For the text-containing cell, return its midpoint in [x, y] coordinate format. 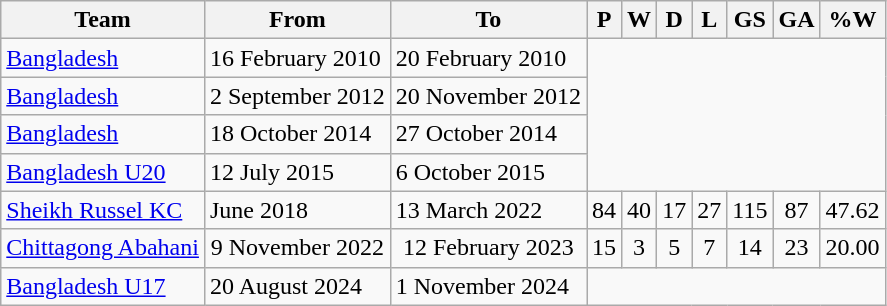
20 August 2024 [297, 286]
40 [640, 210]
18 October 2014 [297, 134]
%W [852, 20]
115 [750, 210]
27 [710, 210]
87 [796, 210]
L [710, 20]
Bangladesh U17 [103, 286]
Sheikh Russel KC [103, 210]
20 November 2012 [488, 96]
20.00 [852, 248]
1 November 2024 [488, 286]
14 [750, 248]
Team [103, 20]
W [640, 20]
June 2018 [297, 210]
3 [640, 248]
D [674, 20]
6 October 2015 [488, 172]
16 February 2010 [297, 58]
To [488, 20]
GS [750, 20]
12 February 2023 [488, 248]
17 [674, 210]
20 February 2010 [488, 58]
7 [710, 248]
9 November 2022 [297, 248]
12 July 2015 [297, 172]
13 March 2022 [488, 210]
Chittagong Abahani [103, 248]
23 [796, 248]
P [604, 20]
GA [796, 20]
Bangladesh U20 [103, 172]
47.62 [852, 210]
84 [604, 210]
From [297, 20]
15 [604, 248]
5 [674, 248]
27 October 2014 [488, 134]
2 September 2012 [297, 96]
